From the cell containing the given text, extract its center point as (x, y) coordinate. 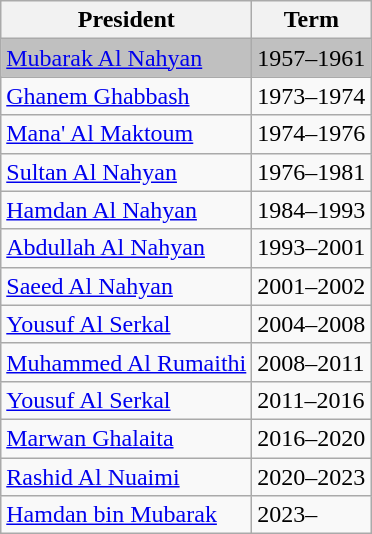
Saeed Al Nahyan (126, 286)
2001–2002 (312, 286)
2004–2008 (312, 324)
1984–1993 (312, 210)
Ghanem Ghabbash (126, 96)
Mubarak Al Nahyan (126, 58)
Term (312, 20)
1976–1981 (312, 172)
Muhammed Al Rumaithi (126, 362)
2020–2023 (312, 477)
1957–1961 (312, 58)
2008–2011 (312, 362)
1974–1976 (312, 134)
Mana' Al Maktoum (126, 134)
Hamdan Al Nahyan (126, 210)
President (126, 20)
1973–1974 (312, 96)
2016–2020 (312, 438)
Marwan Ghalaita (126, 438)
Hamdan bin Mubarak (126, 515)
Rashid Al Nuaimi (126, 477)
Sultan Al Nahyan (126, 172)
2023– (312, 515)
1993–2001 (312, 248)
2011–2016 (312, 400)
Abdullah Al Nahyan (126, 248)
